Extract the (X, Y) coordinate from the center of the cell holding the provided text.  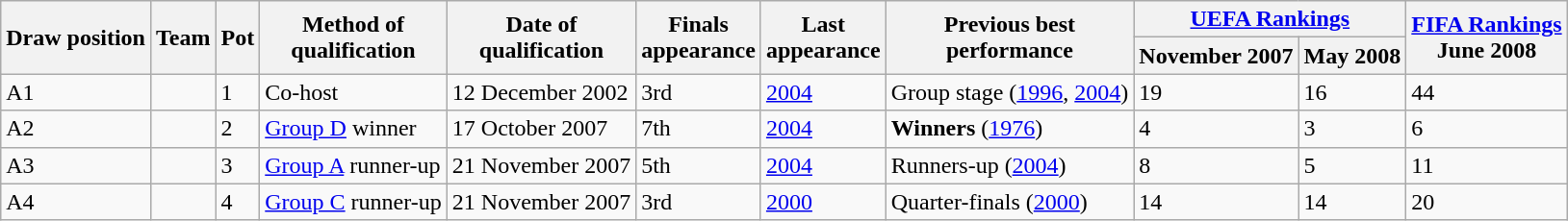
11 (1486, 165)
May 2008 (1352, 56)
1 (238, 92)
8 (1217, 165)
6 (1486, 129)
19 (1217, 92)
Runners-up (2004) (1010, 165)
16 (1352, 92)
UEFA Rankings (1271, 19)
Date ofqualification (541, 37)
Team (183, 37)
A2 (76, 129)
Pot (238, 37)
A1 (76, 92)
Group A runner-up (354, 165)
7th (699, 129)
Draw position (76, 37)
Group stage (1996, 2004) (1010, 92)
2 (238, 129)
Finalsappearance (699, 37)
Group D winner (354, 129)
5 (1352, 165)
44 (1486, 92)
Group C runner-up (354, 202)
Winners (1976) (1010, 129)
A4 (76, 202)
Lastappearance (823, 37)
A3 (76, 165)
November 2007 (1217, 56)
Method ofqualification (354, 37)
12 December 2002 (541, 92)
2000 (823, 202)
5th (699, 165)
FIFA RankingsJune 2008 (1486, 37)
17 October 2007 (541, 129)
Co-host (354, 92)
20 (1486, 202)
Quarter-finals (2000) (1010, 202)
Previous bestperformance (1010, 37)
